Output the (X, Y) coordinate of the center of the cell containing the given text.  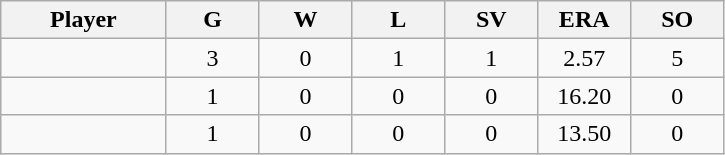
G (212, 20)
ERA (584, 20)
L (398, 20)
SO (678, 20)
SV (492, 20)
13.50 (584, 134)
5 (678, 58)
2.57 (584, 58)
3 (212, 58)
Player (84, 20)
W (306, 20)
16.20 (584, 96)
